Extract the [X, Y] coordinate from the center of the cell holding the provided text.  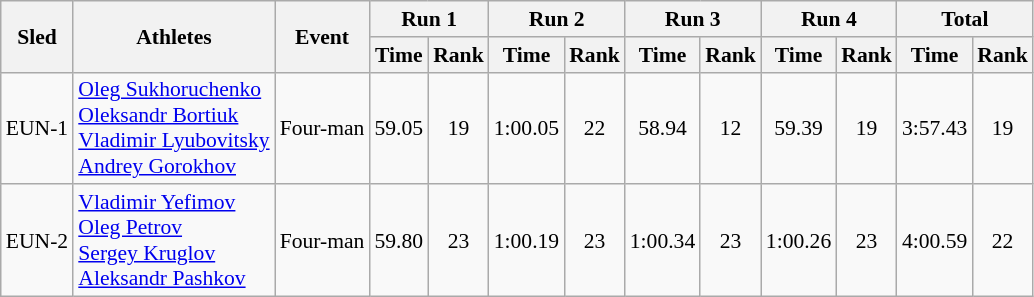
1:00.26 [798, 241]
59.80 [398, 241]
3:57.43 [934, 128]
Vladimir Yefimov Oleg Petrov Sergey Kruglov Aleksandr Pashkov [174, 241]
Event [322, 36]
Oleg Sukhoruchenko Oleksandr Bortiuk Vladimir Lyubovitsky Andrey Gorokhov [174, 128]
12 [730, 128]
Run 2 [557, 19]
4:00.59 [934, 241]
EUN-2 [37, 241]
59.05 [398, 128]
58.94 [662, 128]
Run 3 [693, 19]
Sled [37, 36]
EUN-1 [37, 128]
1:00.34 [662, 241]
Athletes [174, 36]
1:00.05 [526, 128]
59.39 [798, 128]
1:00.19 [526, 241]
Run 1 [428, 19]
Total [965, 19]
Run 4 [829, 19]
